Find where the given text appears and provide that cell's center as (x, y) coordinate. 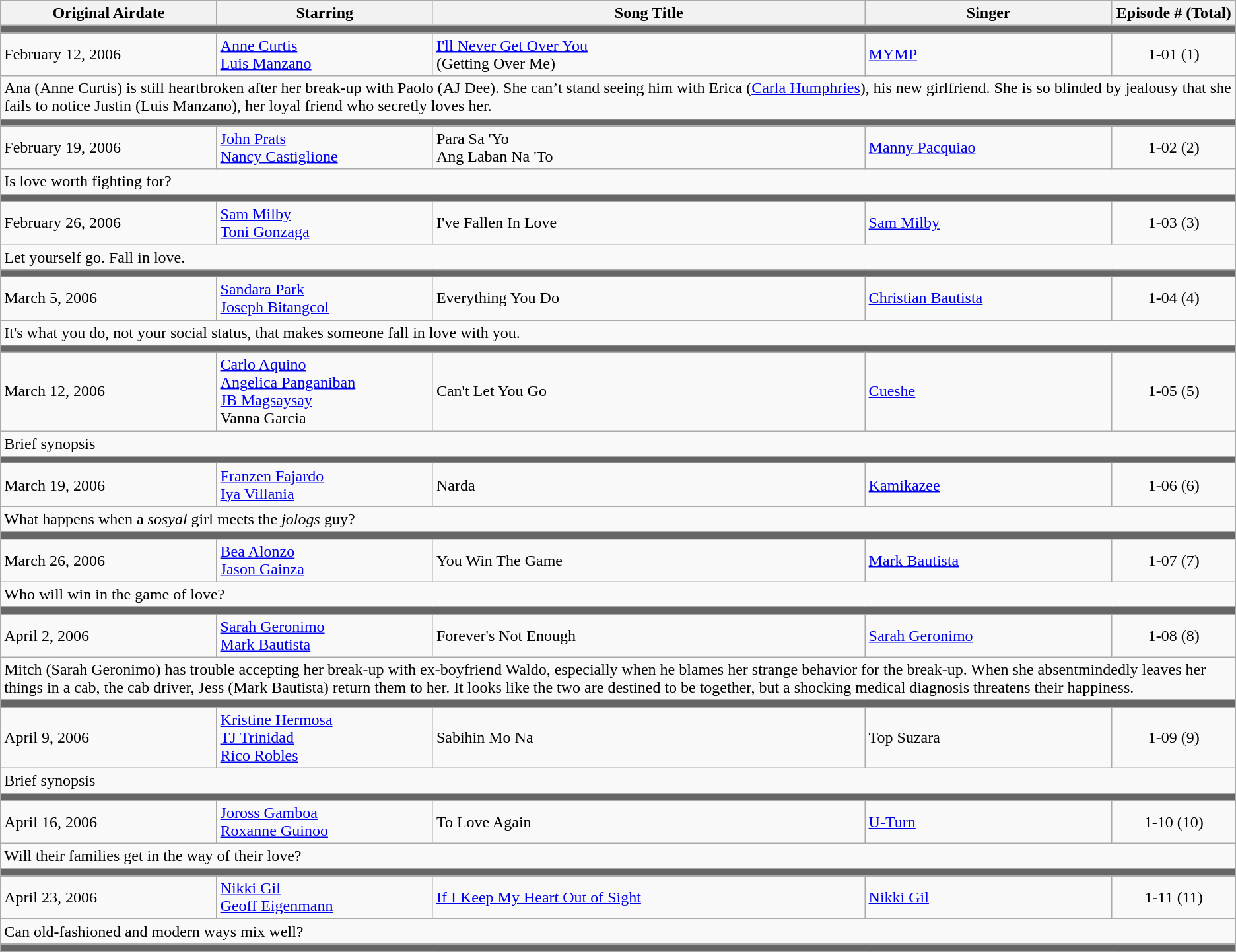
Episode # (Total) (1174, 13)
Original Airdate (108, 13)
1-02 (2) (1174, 148)
March 5, 2006 (108, 298)
If I Keep My Heart Out of Sight (648, 898)
You Win The Game (648, 560)
1-06 (6) (1174, 485)
To Love Again (648, 823)
Can old-fashioned and modern ways mix well? (618, 932)
April 9, 2006 (108, 737)
Franzen Fajardo Iya Villania (325, 485)
Nikki GilGeoff Eigenmann (325, 898)
Manny Pacquiao (988, 148)
Forever's Not Enough (648, 635)
Is love worth fighting for? (618, 182)
1-04 (4) (1174, 298)
Cueshe (988, 392)
February 12, 2006 (108, 54)
Sam Milby Toni Gonzaga (325, 223)
I've Fallen In Love (648, 223)
1-03 (3) (1174, 223)
April 23, 2006 (108, 898)
Mark Bautista (988, 560)
Carlo Aquino Angelica PanganibanJB MagsaysayVanna Garcia (325, 392)
1-08 (8) (1174, 635)
Starring (325, 13)
February 19, 2006 (108, 148)
Sam Milby (988, 223)
1-10 (10) (1174, 823)
Everything You Do (648, 298)
1-01 (1) (1174, 54)
Let yourself go. Fall in love. (618, 257)
It's what you do, not your social status, that makes someone fall in love with you. (618, 332)
Kristine Hermosa TJ TrinidadRico Robles (325, 737)
Kamikazee (988, 485)
April 2, 2006 (108, 635)
Para Sa 'Yo Ang Laban Na 'To (648, 148)
February 26, 2006 (108, 223)
John Prats Nancy Castiglione (325, 148)
Sarah Geronimo Mark Bautista (325, 635)
March 12, 2006 (108, 392)
Sabihin Mo Na (648, 737)
Sarah Geronimo (988, 635)
Narda (648, 485)
Song Title (648, 13)
Sandara ParkJoseph Bitangcol (325, 298)
Can't Let You Go (648, 392)
Singer (988, 13)
1-09 (9) (1174, 737)
Anne Curtis Luis Manzano (325, 54)
1-07 (7) (1174, 560)
U-Turn (988, 823)
Will their families get in the way of their love? (618, 856)
Nikki Gil (988, 898)
March 26, 2006 (108, 560)
March 19, 2006 (108, 485)
MYMP (988, 54)
1-05 (5) (1174, 392)
1-11 (11) (1174, 898)
Joross Gamboa Roxanne Guinoo (325, 823)
Christian Bautista (988, 298)
April 16, 2006 (108, 823)
Bea Alonzo Jason Gainza (325, 560)
Top Suzara (988, 737)
Who will win in the game of love? (618, 594)
I'll Never Get Over You (Getting Over Me) (648, 54)
What happens when a sosyal girl meets the jologs guy? (618, 519)
